Find where the given text appears and provide that cell's center as (X, Y) coordinate. 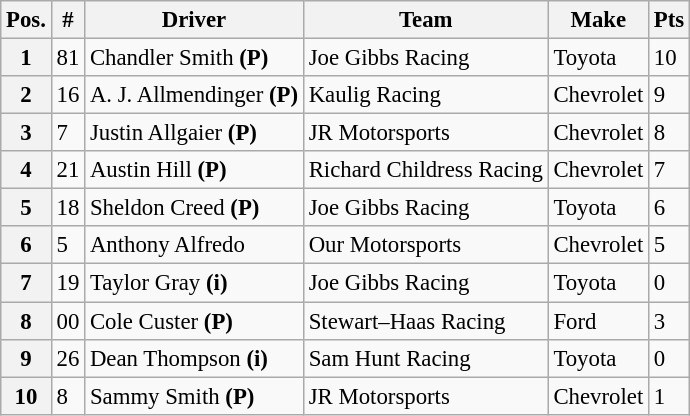
Chandler Smith (P) (194, 58)
19 (68, 283)
Driver (194, 20)
Taylor Gray (i) (194, 283)
81 (68, 58)
16 (68, 95)
Make (598, 20)
4 (26, 170)
Our Motorsports (426, 245)
# (68, 20)
Team (426, 20)
Dean Thompson (i) (194, 358)
Justin Allgaier (P) (194, 133)
Pts (670, 20)
Ford (598, 321)
21 (68, 170)
Sammy Smith (P) (194, 396)
Richard Childress Racing (426, 170)
Stewart–Haas Racing (426, 321)
A. J. Allmendinger (P) (194, 95)
26 (68, 358)
Austin Hill (P) (194, 170)
Kaulig Racing (426, 95)
Cole Custer (P) (194, 321)
2 (26, 95)
Sam Hunt Racing (426, 358)
Pos. (26, 20)
Anthony Alfredo (194, 245)
Sheldon Creed (P) (194, 208)
00 (68, 321)
18 (68, 208)
